Return the [x, y] coordinate for the center point of the cell that contains the specified text.  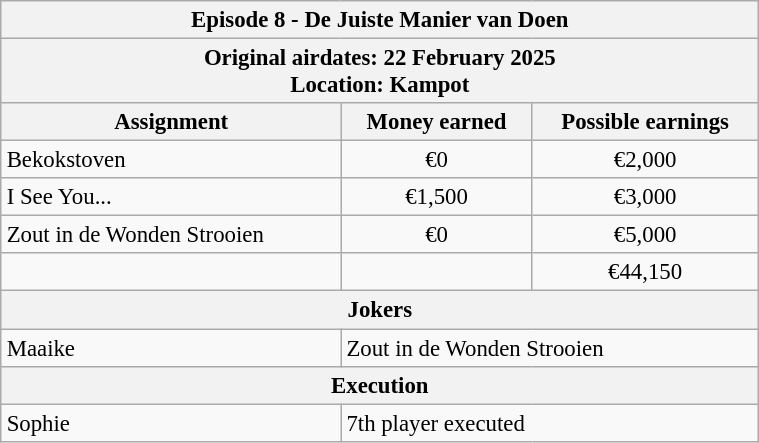
Bekokstoven [171, 160]
Money earned [436, 122]
Jokers [380, 310]
Sophie [171, 423]
Maaike [171, 347]
Possible earnings [645, 122]
I See You... [171, 197]
Execution [380, 385]
Assignment [171, 122]
€3,000 [645, 197]
€5,000 [645, 235]
€44,150 [645, 272]
Episode 8 - De Juiste Manier van Doen [380, 20]
Original airdates: 22 February 2025Location: Kampot [380, 70]
€2,000 [645, 160]
7th player executed [550, 423]
€1,500 [436, 197]
